Extract the [x, y] coordinate from the center of the cell holding the provided text.  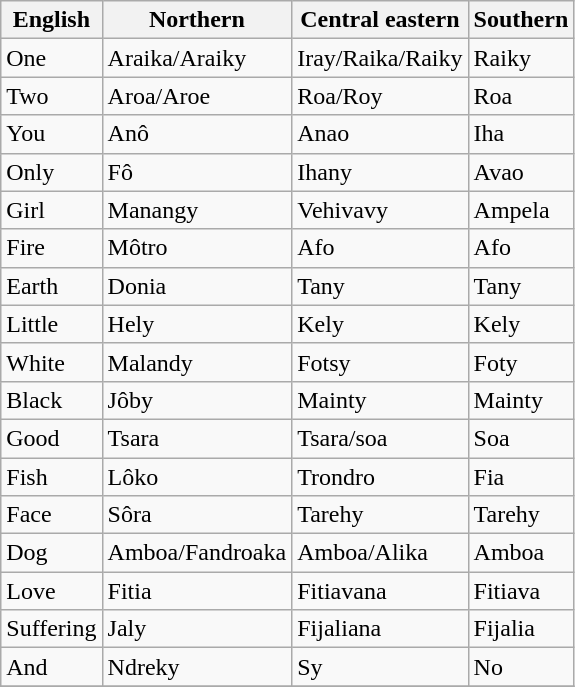
Ndreky [197, 667]
Aroa/Aroe [197, 96]
English [52, 20]
Jôby [197, 400]
Dog [52, 553]
Ihany [380, 172]
Hely [197, 324]
Fô [197, 172]
Sôra [197, 515]
Suffering [52, 629]
Jaly [197, 629]
No [521, 667]
Roa/Roy [380, 96]
Manangy [197, 210]
Tsara [197, 438]
Iray/Raika/Raiky [380, 58]
Little [52, 324]
Fitiavana [380, 591]
Ampela [521, 210]
Anao [380, 134]
Raiky [521, 58]
You [52, 134]
Central eastern [380, 20]
Fijaliana [380, 629]
Anô [197, 134]
White [52, 362]
Earth [52, 286]
Lôko [197, 477]
And [52, 667]
Fitiava [521, 591]
Two [52, 96]
Fijalia [521, 629]
Foty [521, 362]
Avao [521, 172]
Black [52, 400]
Vehivavy [380, 210]
Girl [52, 210]
Soa [521, 438]
Good [52, 438]
Araika/Araiky [197, 58]
Fish [52, 477]
Northern [197, 20]
Fitia [197, 591]
Môtro [197, 248]
Malandy [197, 362]
Only [52, 172]
Face [52, 515]
Amboa/Fandroaka [197, 553]
Trondro [380, 477]
Fia [521, 477]
Donia [197, 286]
Sy [380, 667]
Amboa [521, 553]
Southern [521, 20]
Tsara/soa [380, 438]
Amboa/Alika [380, 553]
Iha [521, 134]
Roa [521, 96]
Fire [52, 248]
Love [52, 591]
One [52, 58]
Fotsy [380, 362]
